Pinpoint the cell where the given text exists, returning its (x, y) midpoint coordinate. 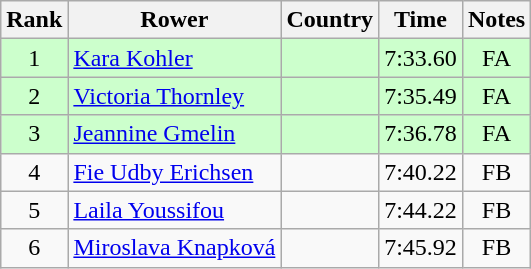
Laila Youssifou (174, 210)
Victoria Thornley (174, 96)
7:33.60 (421, 58)
7:45.92 (421, 248)
Fie Udby Erichsen (174, 172)
3 (34, 134)
Jeannine Gmelin (174, 134)
4 (34, 172)
5 (34, 210)
7:40.22 (421, 172)
Rank (34, 20)
Kara Kohler (174, 58)
2 (34, 96)
7:35.49 (421, 96)
Time (421, 20)
6 (34, 248)
Notes (496, 20)
1 (34, 58)
7:44.22 (421, 210)
7:36.78 (421, 134)
Rower (174, 20)
Country (330, 20)
Miroslava Knapková (174, 248)
